Find where the given text appears and provide that cell's center as [X, Y] coordinate. 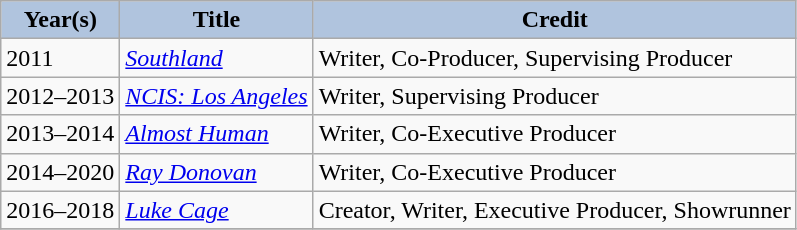
2016–2018 [60, 210]
Credit [554, 20]
Writer, Co-Producer, Supervising Producer [554, 58]
Writer, Supervising Producer [554, 96]
2013–2014 [60, 134]
Creator, Writer, Executive Producer, Showrunner [554, 210]
Year(s) [60, 20]
Southland [216, 58]
Almost Human [216, 134]
Luke Cage [216, 210]
2011 [60, 58]
2012–2013 [60, 96]
Title [216, 20]
Ray Donovan [216, 172]
NCIS: Los Angeles [216, 96]
2014–2020 [60, 172]
